Detect which cell encompasses the target text, then output its [X, Y] center coordinate. 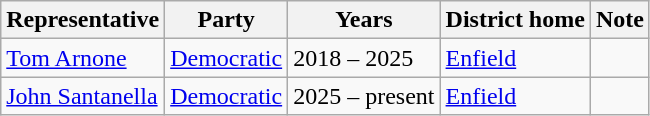
Representative [83, 20]
2025 – present [364, 96]
Years [364, 20]
Tom Arnone [83, 58]
John Santanella [83, 96]
Note [620, 20]
2018 – 2025 [364, 58]
Party [226, 20]
District home [515, 20]
